Scan for the cell matching the given text and deliver its [X, Y] coordinate at center. 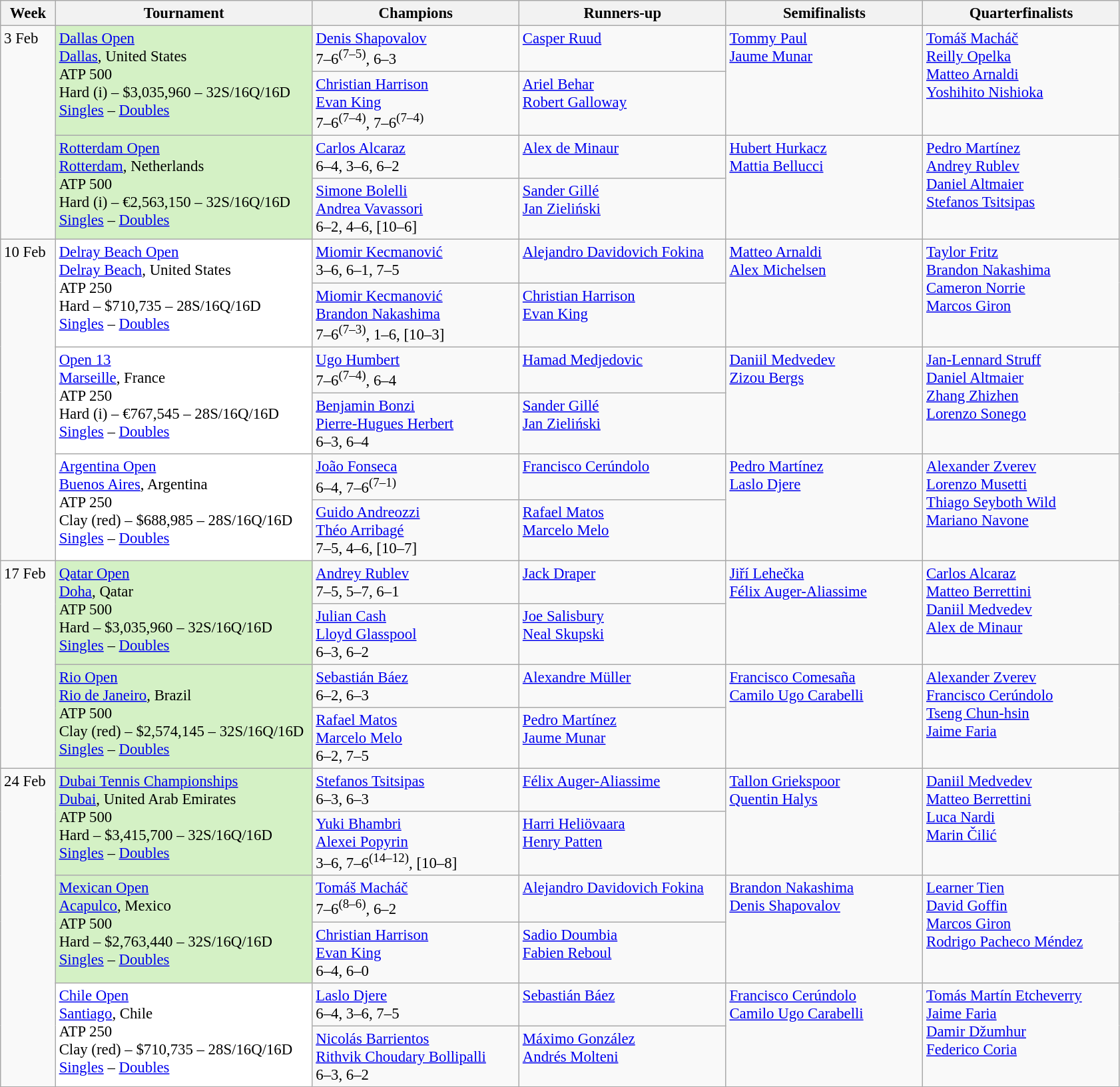
Taylor Fritz Brandon Nakashima Cameron Norrie Marcos Giron [1021, 293]
Benjamin Bonzi Pierre-Hugues Herbert 6–3, 6–4 [416, 423]
Alexandre Müller [623, 687]
Mexican OpenAcapulco, MexicoATP 500Hard – $2,763,440 – 32S/16Q/16DSingles – Doubles [184, 929]
Francisco Cerúndolo [623, 477]
Harri Heliövaara Henry Patten [623, 843]
Pedro Martínez Laslo Djere [824, 507]
Miomir Kecmanović 3–6, 6–1, 7–5 [416, 261]
Jack Draper [623, 582]
Francisco Cerúndolo Camilo Ugo Carabelli [824, 1034]
Rotterdam OpenRotterdam, NetherlandsATP 500Hard (i) – €2,563,150 – 32S/16Q/16DSingles – Doubles [184, 188]
Rio OpenRio de Janeiro, BrazilATP 500Clay (red) – $2,574,145 – 32S/16Q/16DSingles – Doubles [184, 717]
Christian Harrison Evan King 7–6(7–4), 7–6(7–4) [416, 104]
24 Feb [28, 928]
Ugo Humbert 7–6(7–4), 6–4 [416, 370]
Carlos Alcaraz 6–4, 3–6, 6–2 [416, 157]
3 Feb [28, 133]
Carlos Alcaraz Matteo Berrettini Daniil Medvedev Alex de Minaur [1021, 612]
Quarterfinalists [1021, 13]
Yuki Bhambri Alexei Popyrin 3–6, 7–6(14–12), [10–8] [416, 843]
Brandon Nakashima Denis Shapovalov [824, 929]
Julian Cash Lloyd Glasspool 6–3, 6–2 [416, 634]
Sebastián Báez [623, 1004]
Joe Salisbury Neal Skupski [623, 634]
Dubai Tennis ChampionshipsDubai, United Arab EmiratesATP 500Hard – $3,415,700 – 32S/16Q/16DSingles – Doubles [184, 823]
Guido Andreozzi Théo Arribagé 7–5, 4–6, [10–7] [416, 531]
Week [28, 13]
Argentina OpenBuenos Aires, ArgentinaATP 250Clay (red) – $688,985 – 28S/16Q/16DSingles – Doubles [184, 507]
Jan-Lennard Struff Daniel Altmaier Zhang Zhizhen Lorenzo Sonego [1021, 401]
Stefanos Tsitsipas 6–3, 6–3 [416, 791]
Francisco Comesaña Camilo Ugo Carabelli [824, 717]
Máximo González Andrés Molteni [623, 1056]
Rafael Matos Marcelo Melo [623, 531]
Denis Shapovalov 7–6(7–5), 6–3 [416, 49]
Alexander Zverev Lorenzo Musetti Thiago Seyboth Wild Mariano Navone [1021, 507]
Alex de Minaur [623, 157]
Tomáš Macháč 7–6(8–6), 6–2 [416, 899]
Dallas OpenDallas, United StatesATP 500Hard (i) – $3,035,960 – 32S/16Q/16DSingles – Doubles [184, 81]
Runners-up [623, 13]
Daniil Medvedev Zizou Bergs [824, 401]
Tommy Paul Jaume Munar [824, 81]
Ariel Behar Robert Galloway [623, 104]
João Fonseca 6–4, 7–6(7–1) [416, 477]
Christian Harrison Evan King 6–4, 6–0 [416, 953]
Open 13Marseille, FranceATP 250Hard (i) – €767,545 – 28S/16Q/16DSingles – Doubles [184, 401]
Jiří Lehečka Félix Auger-Aliassime [824, 612]
Chile OpenSantiago, ChileATP 250Clay (red) – $710,735 – 28S/16Q/16DSingles – Doubles [184, 1034]
Tomáš Macháč Reilly Opelka Matteo Arnaldi Yoshihito Nishioka [1021, 81]
Hubert Hurkacz Mattia Bellucci [824, 188]
Félix Auger-Aliassime [623, 791]
Tomás Martín Etcheverry Jaime Faria Damir Džumhur Federico Coria [1021, 1034]
Laslo Djere 6–4, 3–6, 7–5 [416, 1004]
Tallon Griekspoor Quentin Halys [824, 823]
Pedro Martínez Andrey Rublev Daniel Altmaier Stefanos Tsitsipas [1021, 188]
Simone Bolelli Andrea Vavassori 6–2, 4–6, [10–6] [416, 209]
Miomir Kecmanović Brandon Nakashima 7–6(7–3), 1–6, [10–3] [416, 315]
Sadio Doumbia Fabien Reboul [623, 953]
Champions [416, 13]
Christian Harrison Evan King [623, 315]
17 Feb [28, 664]
Nicolás Barrientos Rithvik Choudary Bollipalli 6–3, 6–2 [416, 1056]
Qatar OpenDoha, QatarATP 500Hard – $3,035,960 – 32S/16Q/16DSingles – Doubles [184, 612]
Andrey Rublev 7–5, 5–7, 6–1 [416, 582]
Casper Ruud [623, 49]
Sebastián Báez 6–2, 6–3 [416, 687]
Pedro Martínez Jaume Munar [623, 738]
Tournament [184, 13]
Rafael Matos Marcelo Melo 6–2, 7–5 [416, 738]
Daniil Medvedev Matteo Berrettini Luca Nardi Marin Čilić [1021, 823]
Alexander Zverev Francisco Cerúndolo Tseng Chun-hsin Jaime Faria [1021, 717]
Hamad Medjedovic [623, 370]
Delray Beach OpenDelray Beach, United StatesATP 250Hard – $710,735 – 28S/16Q/16DSingles – Doubles [184, 293]
Learner Tien David Goffin Marcos Giron Rodrigo Pacheco Méndez [1021, 929]
10 Feb [28, 400]
Matteo Arnaldi Alex Michelsen [824, 293]
Semifinalists [824, 13]
